Output the (X, Y) coordinate of the center of the cell containing the given text.  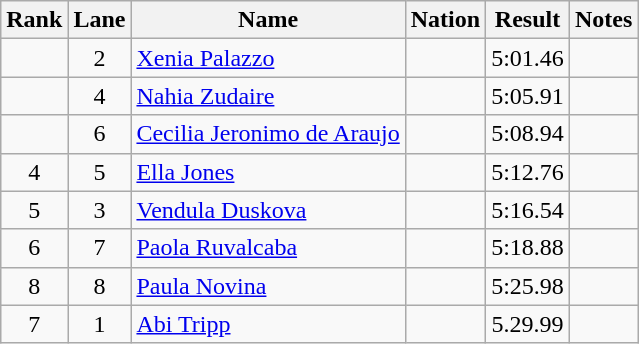
5.29.99 (528, 324)
Paula Novina (268, 286)
Name (268, 20)
Rank (34, 20)
Cecilia Jeronimo de Araujo (268, 134)
Vendula Duskova (268, 210)
Paola Ruvalcaba (268, 248)
5:16.54 (528, 210)
Notes (603, 20)
Nahia Zudaire (268, 96)
2 (100, 58)
5:01.46 (528, 58)
Xenia Palazzo (268, 58)
Result (528, 20)
Lane (100, 20)
5:25.98 (528, 286)
5:05.91 (528, 96)
3 (100, 210)
5:08.94 (528, 134)
Nation (445, 20)
5:12.76 (528, 172)
5:18.88 (528, 248)
Ella Jones (268, 172)
Abi Tripp (268, 324)
1 (100, 324)
